For the text-containing cell, return its midpoint in (X, Y) coordinate format. 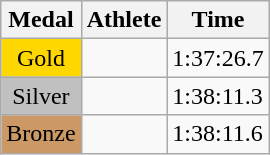
Bronze (41, 134)
Gold (41, 58)
1:38:11.6 (218, 134)
Athlete (124, 20)
Silver (41, 96)
1:37:26.7 (218, 58)
Time (218, 20)
1:38:11.3 (218, 96)
Medal (41, 20)
